Provide the [X, Y] coordinate of the cell's center where the given text is located.  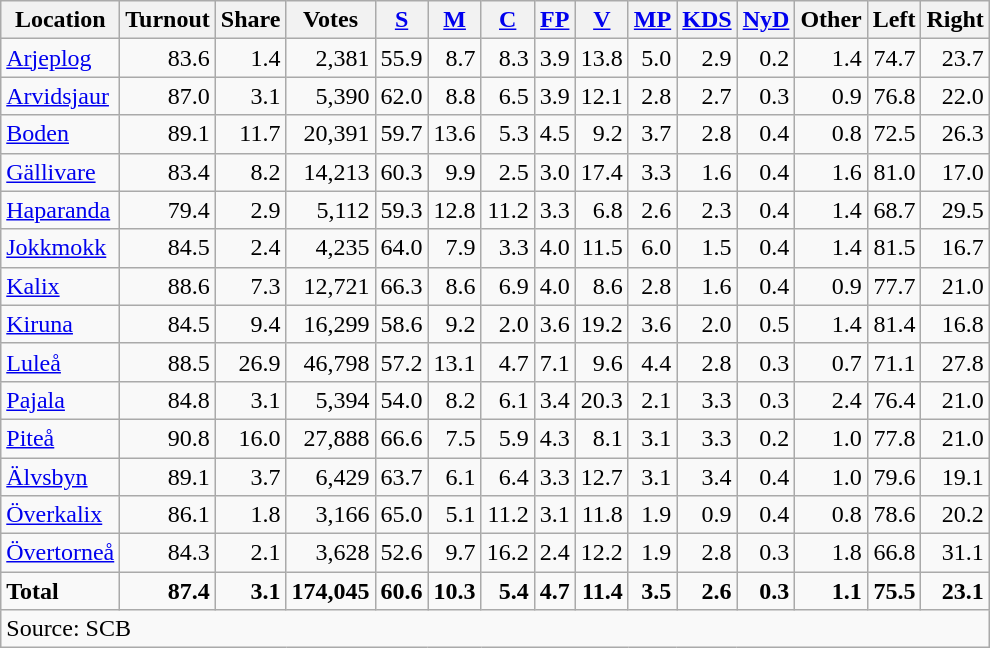
2,381 [330, 58]
77.7 [894, 286]
17.4 [602, 172]
Share [250, 20]
13.1 [454, 362]
5.9 [508, 438]
2.7 [707, 96]
Haparanda [60, 210]
4,235 [330, 248]
8.7 [454, 58]
17.0 [955, 172]
16.8 [955, 324]
88.6 [168, 286]
8.3 [508, 58]
23.1 [955, 591]
7.5 [454, 438]
52.6 [402, 553]
88.5 [168, 362]
59.7 [402, 134]
S [402, 20]
V [602, 20]
Votes [330, 20]
9.9 [454, 172]
31.1 [955, 553]
FP [554, 20]
60.6 [402, 591]
5,112 [330, 210]
19.2 [602, 324]
54.0 [402, 400]
63.7 [402, 477]
81.0 [894, 172]
Älvsbyn [60, 477]
11.4 [602, 591]
57.2 [402, 362]
3.0 [554, 172]
9.7 [454, 553]
58.6 [402, 324]
76.8 [894, 96]
Luleå [60, 362]
14,213 [330, 172]
29.5 [955, 210]
Location [60, 20]
83.6 [168, 58]
9.6 [602, 362]
26.9 [250, 362]
Right [955, 20]
1.5 [707, 248]
12.2 [602, 553]
59.3 [402, 210]
72.5 [894, 134]
16.7 [955, 248]
5.4 [508, 591]
5,394 [330, 400]
5.1 [454, 515]
5,390 [330, 96]
87.0 [168, 96]
84.8 [168, 400]
5.0 [652, 58]
74.7 [894, 58]
6,429 [330, 477]
Other [831, 20]
23.7 [955, 58]
8.1 [602, 438]
2.5 [508, 172]
12.7 [602, 477]
Arjeplog [60, 58]
87.4 [168, 591]
66.6 [402, 438]
66.8 [894, 553]
12,721 [330, 286]
Left [894, 20]
20,391 [330, 134]
174,045 [330, 591]
7.3 [250, 286]
M [454, 20]
90.8 [168, 438]
Total [60, 591]
20.3 [602, 400]
C [508, 20]
13.6 [454, 134]
16.0 [250, 438]
76.4 [894, 400]
4.4 [652, 362]
83.4 [168, 172]
12.8 [454, 210]
71.1 [894, 362]
68.7 [894, 210]
Kiruna [60, 324]
Source: SCB [496, 629]
16,299 [330, 324]
0.7 [831, 362]
55.9 [402, 58]
3.5 [652, 591]
19.1 [955, 477]
26.3 [955, 134]
11.5 [602, 248]
16.2 [508, 553]
3,628 [330, 553]
6.9 [508, 286]
81.4 [894, 324]
86.1 [168, 515]
Övertorneå [60, 553]
Jokkmokk [60, 248]
6.8 [602, 210]
9.4 [250, 324]
7.9 [454, 248]
5.3 [508, 134]
66.3 [402, 286]
Överkalix [60, 515]
1.1 [831, 591]
79.6 [894, 477]
Gällivare [60, 172]
78.6 [894, 515]
4.3 [554, 438]
27.8 [955, 362]
Pajala [60, 400]
11.7 [250, 134]
6.5 [508, 96]
81.5 [894, 248]
62.0 [402, 96]
10.3 [454, 591]
7.1 [554, 362]
64.0 [402, 248]
79.4 [168, 210]
NyD [766, 20]
Boden [60, 134]
Arvidsjaur [60, 96]
84.3 [168, 553]
MP [652, 20]
75.5 [894, 591]
6.4 [508, 477]
27,888 [330, 438]
2.3 [707, 210]
3,166 [330, 515]
60.3 [402, 172]
12.1 [602, 96]
46,798 [330, 362]
0.5 [766, 324]
22.0 [955, 96]
4.5 [554, 134]
6.0 [652, 248]
77.8 [894, 438]
11.8 [602, 515]
13.8 [602, 58]
20.2 [955, 515]
Turnout [168, 20]
Piteå [60, 438]
65.0 [402, 515]
8.8 [454, 96]
KDS [707, 20]
Kalix [60, 286]
